Pinpoint the cell where the given text exists, returning its (X, Y) midpoint coordinate. 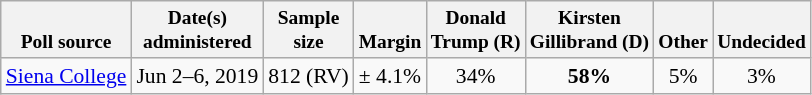
58% (590, 76)
DonaldTrump (R) (476, 30)
3% (762, 76)
Poll source (66, 30)
Other (684, 30)
Samplesize (308, 30)
Jun 2–6, 2019 (197, 76)
Undecided (762, 30)
5% (684, 76)
± 4.1% (390, 76)
Date(s)administered (197, 30)
KirstenGillibrand (D) (590, 30)
Siena College (66, 76)
812 (RV) (308, 76)
34% (476, 76)
Margin (390, 30)
